Return [x, y] of the center of cell containing provided text 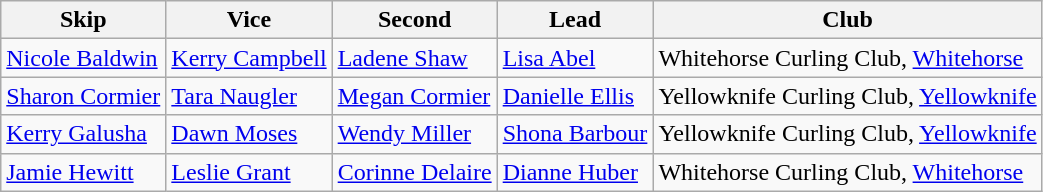
Shona Barbour [575, 134]
Lisa Abel [575, 58]
Danielle Ellis [575, 96]
Dawn Moses [249, 134]
Jamie Hewitt [84, 172]
Corinne Delaire [414, 172]
Vice [249, 20]
Dianne Huber [575, 172]
Leslie Grant [249, 172]
Skip [84, 20]
Ladene Shaw [414, 58]
Club [848, 20]
Megan Cormier [414, 96]
Nicole Baldwin [84, 58]
Kerry Campbell [249, 58]
Tara Naugler [249, 96]
Lead [575, 20]
Second [414, 20]
Wendy Miller [414, 134]
Sharon Cormier [84, 96]
Kerry Galusha [84, 134]
